Locate the cell with the specified text and output its [x, y] center coordinate. 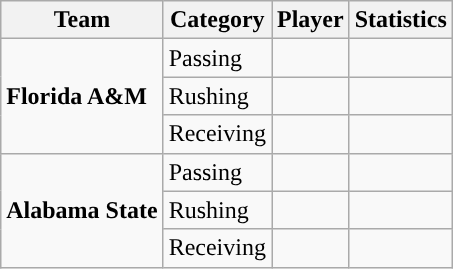
Category [217, 20]
Statistics [400, 20]
Alabama State [82, 210]
Florida A&M [82, 96]
Player [311, 20]
Team [82, 20]
